Locate the cell with the specified text and output its (x, y) center coordinate. 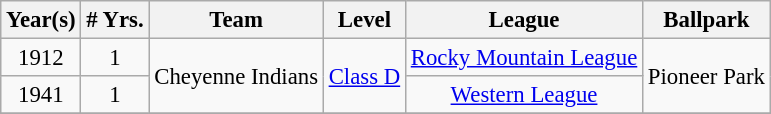
Ballpark (707, 20)
Western League (524, 95)
Class D (364, 76)
1941 (41, 95)
League (524, 20)
Pioneer Park (707, 76)
Cheyenne Indians (236, 76)
Level (364, 20)
Rocky Mountain League (524, 58)
# Yrs. (115, 20)
Year(s) (41, 20)
1912 (41, 58)
Team (236, 20)
